Output the (X, Y) coordinate of the center of the cell containing the given text.  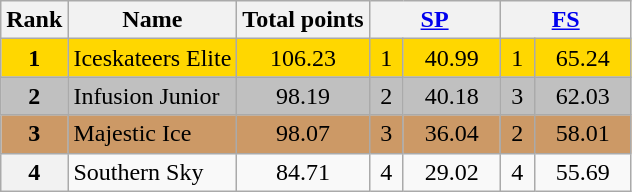
Name (152, 20)
58.01 (582, 134)
Majestic Ice (152, 134)
55.69 (582, 172)
Total points (303, 20)
65.24 (582, 58)
40.18 (452, 96)
98.07 (303, 134)
36.04 (452, 134)
40.99 (452, 58)
29.02 (452, 172)
62.03 (582, 96)
FS (566, 20)
Iceskateers Elite (152, 58)
SP (434, 20)
Rank (34, 20)
84.71 (303, 172)
Infusion Junior (152, 96)
98.19 (303, 96)
106.23 (303, 58)
Southern Sky (152, 172)
